Locate the cell with the specified text and output its (X, Y) center coordinate. 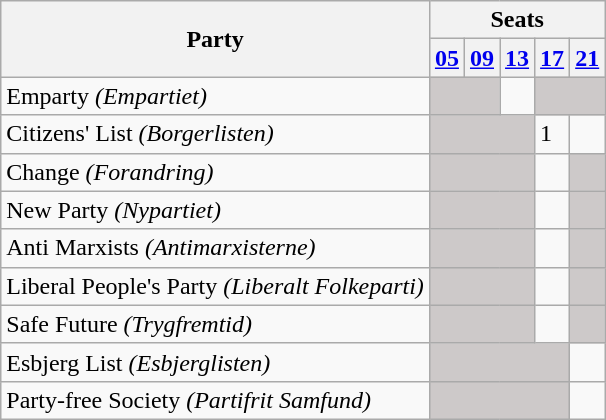
09 (482, 58)
Anti Marxists (Antimarxisterne) (216, 248)
Seats (516, 20)
Liberal People's Party (Liberalt Folkeparti) (216, 286)
Citizens' List (Borgerlisten) (216, 134)
Change (Forandring) (216, 172)
Safe Future (Trygfremtid) (216, 324)
Esbjerg List (Esbjerglisten) (216, 362)
Emparty (Empartiet) (216, 96)
Party-free Society (Partifrit Samfund) (216, 400)
New Party (Nypartiet) (216, 210)
13 (518, 58)
1 (552, 134)
Party (216, 39)
05 (446, 58)
17 (552, 58)
21 (588, 58)
